Identify which cell holds the provided text, then report its [x, y] central coordinate. 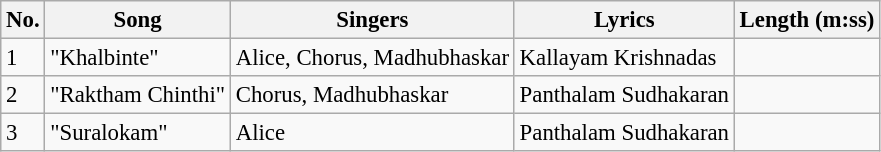
Lyrics [624, 20]
1 [23, 58]
Length (m:ss) [806, 20]
3 [23, 133]
2 [23, 95]
Singers [372, 20]
"Raktham Chinthi" [138, 95]
"Khalbinte" [138, 58]
Song [138, 20]
Chorus, Madhubhaskar [372, 95]
Alice, Chorus, Madhubhaskar [372, 58]
"Suralokam" [138, 133]
No. [23, 20]
Kallayam Krishnadas [624, 58]
Alice [372, 133]
